Capture the cell that displays the provided text and extract its (X, Y) central coordinate. 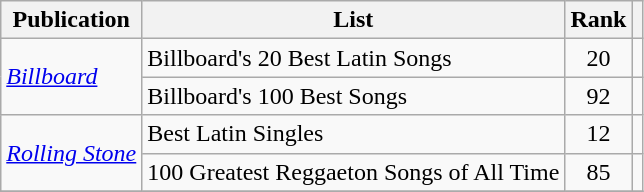
Billboard's 100 Best Songs (354, 96)
Rolling Stone (72, 153)
85 (598, 172)
100 Greatest Reggaeton Songs of All Time (354, 172)
Rank (598, 20)
12 (598, 134)
Best Latin Singles (354, 134)
92 (598, 96)
Publication (72, 20)
Billboard (72, 77)
20 (598, 58)
List (354, 20)
Billboard's 20 Best Latin Songs (354, 58)
